Return the [x, y] coordinate for the center point of the cell that contains the specified text.  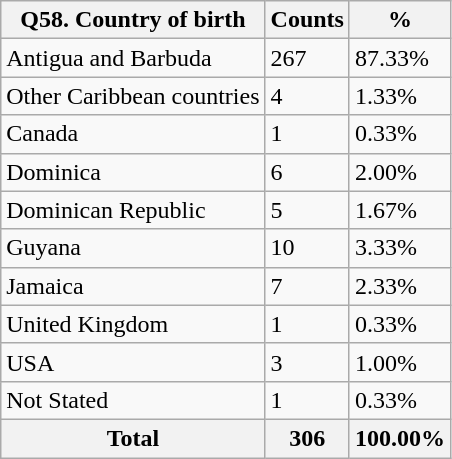
100.00% [400, 438]
Counts [307, 20]
1.00% [400, 362]
267 [307, 58]
Jamaica [133, 286]
3 [307, 362]
Dominican Republic [133, 210]
2.33% [400, 286]
% [400, 20]
1.67% [400, 210]
Not Stated [133, 400]
87.33% [400, 58]
10 [307, 248]
Antigua and Barbuda [133, 58]
Q58. Country of birth [133, 20]
Guyana [133, 248]
Other Caribbean countries [133, 96]
Canada [133, 134]
7 [307, 286]
2.00% [400, 172]
6 [307, 172]
USA [133, 362]
306 [307, 438]
Dominica [133, 172]
Total [133, 438]
1.33% [400, 96]
3.33% [400, 248]
4 [307, 96]
United Kingdom [133, 324]
5 [307, 210]
